Determine the [X, Y] coordinate at the center of the cell enclosing the given text.  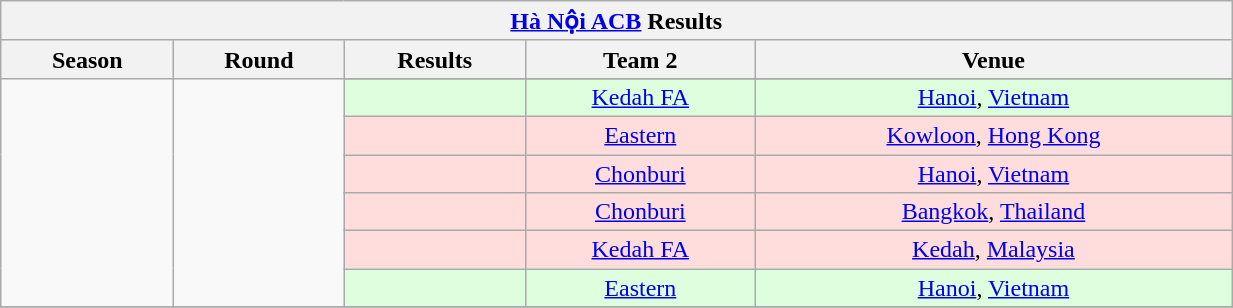
Kedah, Malaysia [993, 250]
Season [88, 59]
Bangkok, Thailand [993, 212]
Hà Nội ACB Results [616, 21]
Venue [993, 59]
Kowloon, Hong Kong [993, 135]
Results [434, 59]
Team 2 [640, 59]
Round [259, 59]
